Determine the [x, y] coordinate at the center of the cell enclosing the given text.  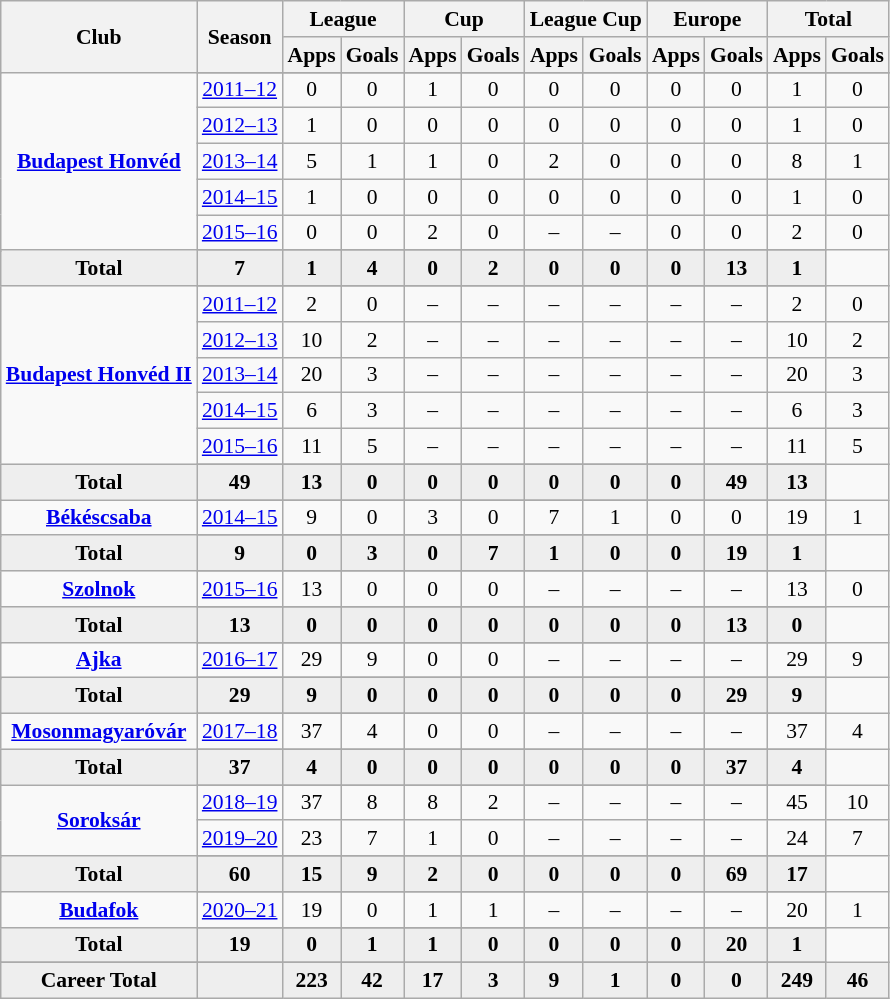
42 [372, 981]
2019–20 [240, 839]
Budapest Honvéd II [99, 375]
2018–19 [240, 803]
45 [797, 803]
League Cup [586, 19]
60 [240, 874]
46 [858, 981]
2016–17 [240, 660]
15 [312, 874]
69 [736, 874]
Season [240, 36]
23 [312, 839]
Budafok [99, 910]
Szolnok [99, 589]
Europe [708, 19]
Soroksár [99, 820]
2020–21 [240, 910]
Békéscsaba [99, 518]
Cup [464, 19]
Ajka [99, 660]
Budapest Honvéd [99, 161]
24 [797, 839]
223 [312, 981]
Club [99, 36]
Mosonmagyaróvár [99, 732]
249 [797, 981]
2017–18 [240, 732]
Career Total [99, 981]
League [344, 19]
